Extract the [x, y] coordinate from the center of the cell holding the provided text.  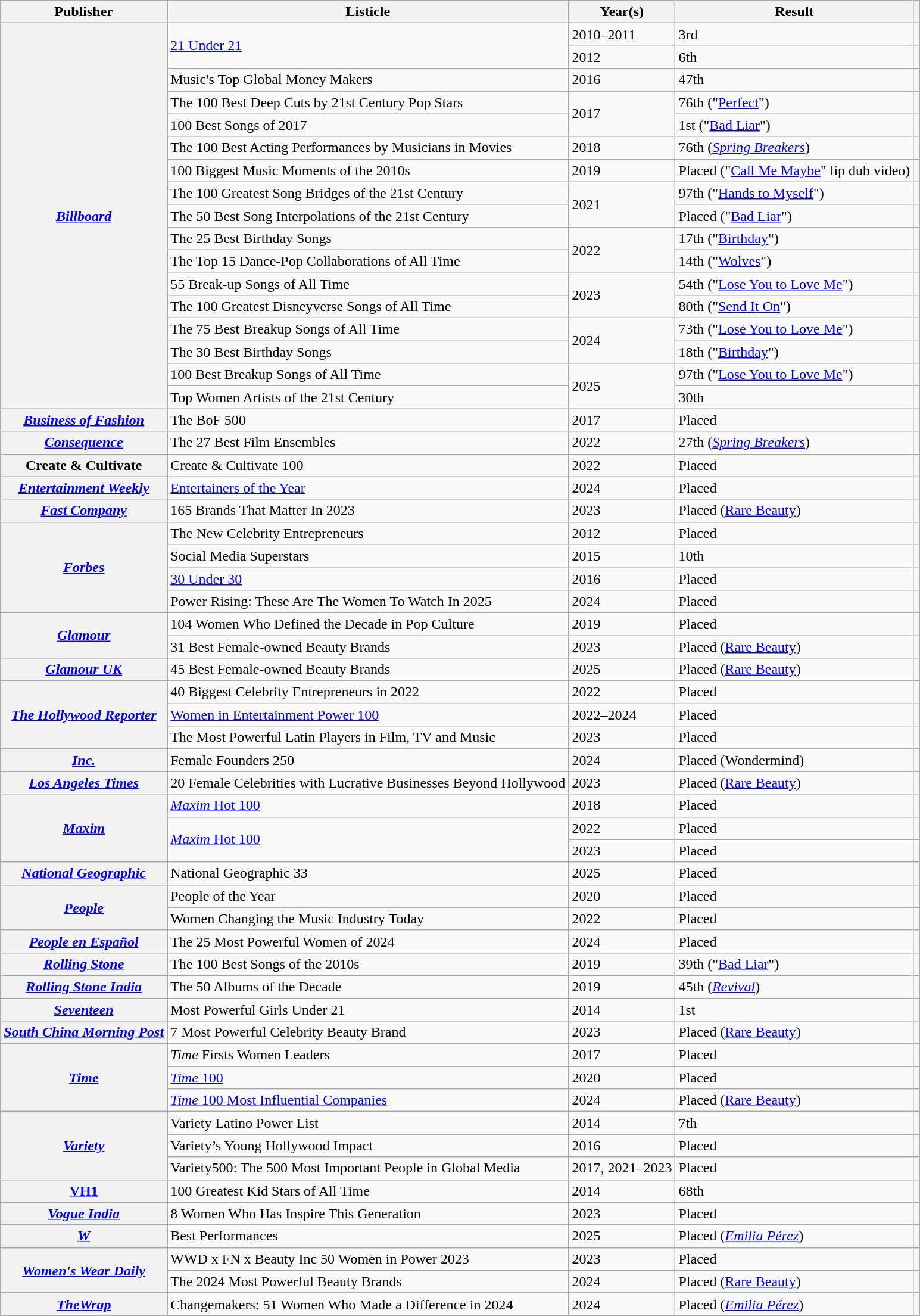
20 Female Celebrities with Lucrative Businesses Beyond Hollywood [368, 783]
Rolling Stone India [84, 987]
45 Best Female-owned Beauty Brands [368, 670]
Rolling Stone [84, 964]
Business of Fashion [84, 420]
Entertainers of the Year [368, 488]
Year(s) [622, 12]
55 Break-up Songs of All Time [368, 284]
2017, 2021–2023 [622, 1168]
40 Biggest Celebrity Entrepreneurs in 2022 [368, 692]
80th ("Send It On") [794, 307]
Vogue India [84, 1214]
97th ("Hands to Myself") [794, 193]
Social Media Superstars [368, 556]
The Most Powerful Latin Players in Film, TV and Music [368, 738]
The 25 Best Birthday Songs [368, 238]
Create & Cultivate 100 [368, 465]
68th [794, 1191]
Most Powerful Girls Under 21 [368, 1010]
Variety Latino Power List [368, 1123]
The 27 Best Film Ensembles [368, 443]
Time Firsts Women Leaders [368, 1055]
The 100 Greatest Song Bridges of the 21st Century [368, 193]
6th [794, 57]
The 100 Best Songs of the 2010s [368, 964]
People of the Year [368, 896]
14th ("Wolves") [794, 261]
The Top 15 Dance-Pop Collaborations of All Time [368, 261]
Placed (Wondermind) [794, 760]
The 75 Best Breakup Songs of All Time [368, 329]
Los Angeles Times [84, 783]
7th [794, 1123]
1st [794, 1010]
104 Women Who Defined the Decade in Pop Culture [368, 624]
Create & Cultivate [84, 465]
People en Español [84, 941]
Inc. [84, 760]
Forbes [84, 567]
Women Changing the Music Industry Today [368, 919]
Publisher [84, 12]
The 30 Best Birthday Songs [368, 352]
8 Women Who Has Inspire This Generation [368, 1214]
Consequence [84, 443]
Seventeen [84, 1010]
31 Best Female-owned Beauty Brands [368, 646]
W [84, 1236]
Women's Wear Daily [84, 1270]
Time [84, 1078]
The 100 Best Acting Performances by Musicians in Movies [368, 148]
Variety500: The 500 Most Important People in Global Media [368, 1168]
Variety [84, 1146]
97th ("Lose You to Love Me") [794, 375]
7 Most Powerful Celebrity Beauty Brand [368, 1032]
Listicle [368, 12]
54th ("Lose You to Love Me") [794, 284]
39th ("Bad Liar") [794, 964]
Power Rising: These Are The Women To Watch In 2025 [368, 601]
2021 [622, 204]
73th ("Lose You to Love Me") [794, 329]
South China Morning Post [84, 1032]
2010–2011 [622, 35]
The 100 Greatest Disneyverse Songs of All Time [368, 307]
100 Best Songs of 2017 [368, 125]
2022–2024 [622, 715]
100 Greatest Kid Stars of All Time [368, 1191]
10th [794, 556]
Women in Entertainment Power 100 [368, 715]
The 50 Best Song Interpolations of the 21st Century [368, 216]
Placed ("Bad Liar") [794, 216]
WWD x FN x Beauty Inc 50 Women in Power 2023 [368, 1259]
76th (Spring Breakers) [794, 148]
Placed ("Call Me Maybe" lip dub video) [794, 170]
2015 [622, 556]
17th ("Birthday") [794, 238]
The 2024 Most Powerful Beauty Brands [368, 1281]
18th ("Birthday") [794, 352]
100 Best Breakup Songs of All Time [368, 375]
30 Under 30 [368, 578]
21 Under 21 [368, 46]
The Hollywood Reporter [84, 715]
Fast Company [84, 511]
Top Women Artists of the 21st Century [368, 397]
VH1 [84, 1191]
The 100 Best Deep Cuts by 21st Century Pop Stars [368, 102]
The BoF 500 [368, 420]
45th (Revival) [794, 987]
Glamour [84, 635]
30th [794, 397]
47th [794, 80]
76th ("Perfect") [794, 102]
Entertainment Weekly [84, 488]
People [84, 907]
Result [794, 12]
165 Brands That Matter In 2023 [368, 511]
TheWrap [84, 1304]
Time 100 [368, 1078]
The New Celebrity Entrepreneurs [368, 533]
1st ("Bad Liar") [794, 125]
Female Founders 250 [368, 760]
Glamour UK [84, 670]
The 25 Most Powerful Women of 2024 [368, 941]
100 Biggest Music Moments of the 2010s [368, 170]
Maxim [84, 828]
Music's Top Global Money Makers [368, 80]
3rd [794, 35]
National Geographic 33 [368, 873]
Billboard [84, 216]
Variety’s Young Hollywood Impact [368, 1146]
Time 100 Most Influential Companies [368, 1100]
The 50 Albums of the Decade [368, 987]
27th (Spring Breakers) [794, 443]
Best Performances [368, 1236]
National Geographic [84, 873]
Changemakers: 51 Women Who Made a Difference in 2024 [368, 1304]
